Find where the given text appears and provide that cell's center as [x, y] coordinate. 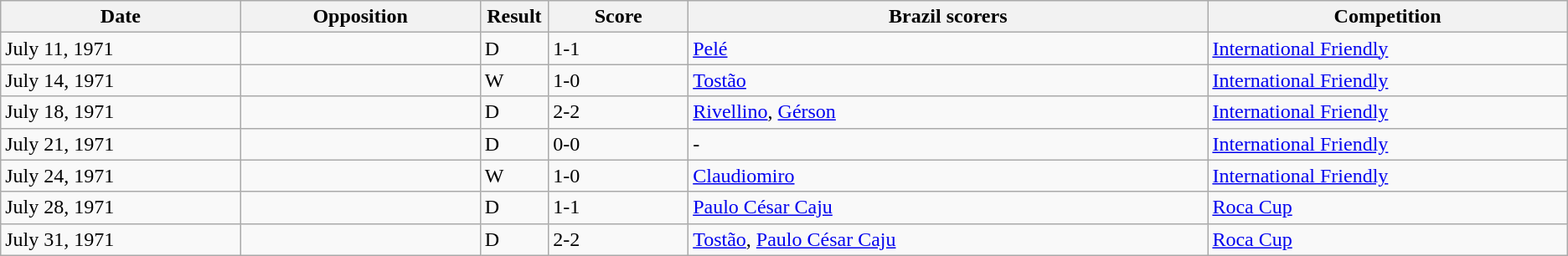
July 21, 1971 [121, 144]
0-0 [618, 144]
Tostão, Paulo César Caju [948, 239]
July 31, 1971 [121, 239]
Tostão [948, 80]
July 11, 1971 [121, 49]
Paulo César Caju [948, 207]
July 28, 1971 [121, 207]
Rivellino, Gérson [948, 112]
Result [514, 17]
Pelé [948, 49]
July 24, 1971 [121, 176]
Score [618, 17]
July 18, 1971 [121, 112]
Claudiomiro [948, 176]
- [948, 144]
Brazil scorers [948, 17]
Competition [1387, 17]
July 14, 1971 [121, 80]
Date [121, 17]
Opposition [360, 17]
